Search for the cell housing the specified text and yield its [X, Y] center coordinate. 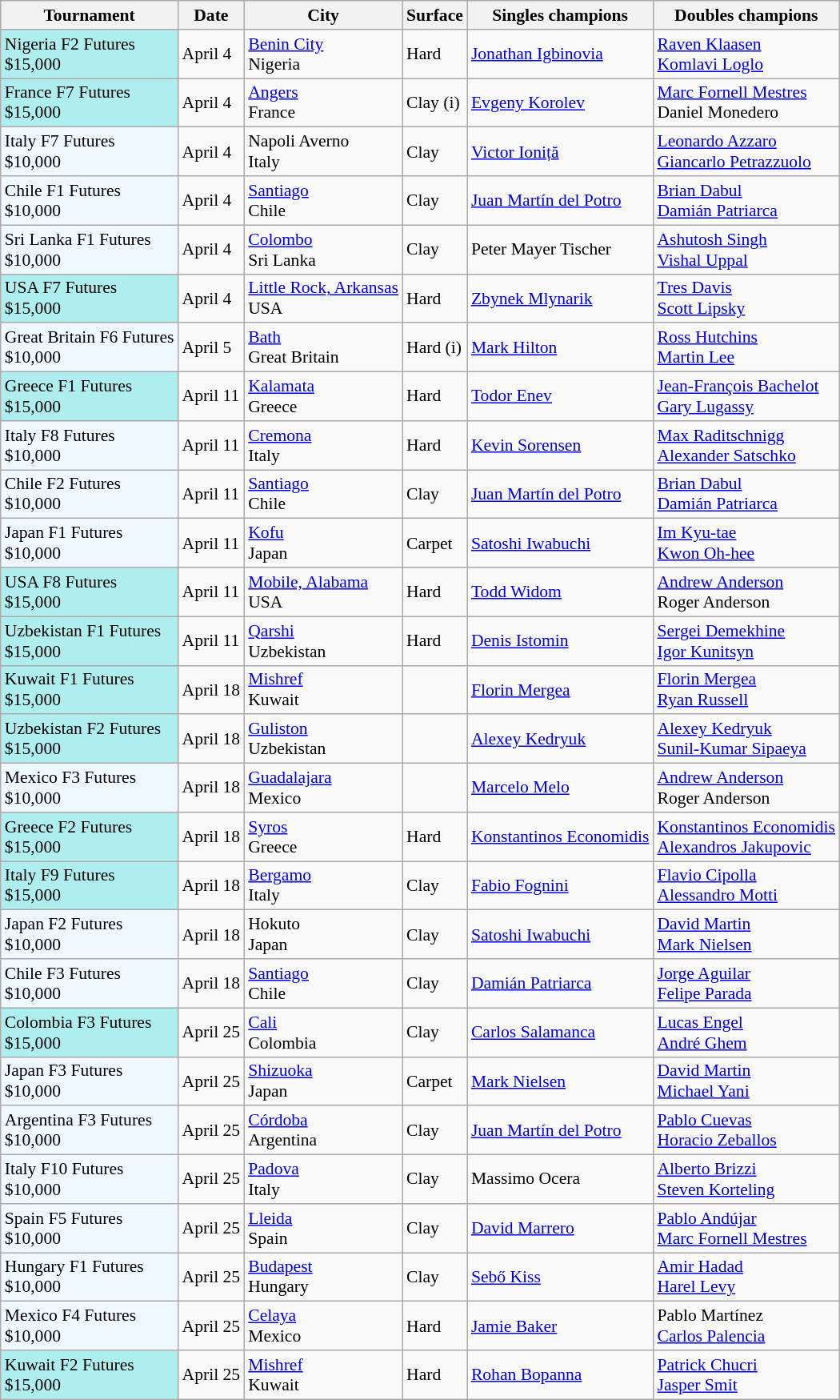
Konstantinos Economidis [560, 837]
Todd Widom [560, 592]
Jamie Baker [560, 1326]
USA F7 Futures$15,000 [90, 298]
SyrosGreece [323, 837]
CremonaItaly [323, 445]
Patrick Chucri Jasper Smit [746, 1375]
Date [211, 15]
David Marrero [560, 1228]
Fabio Fognini [560, 885]
Uzbekistan F1 Futures$15,000 [90, 640]
HokutoJapan [323, 935]
KalamataGreece [323, 397]
Jonathan Igbinovia [560, 54]
Mexico F3 Futures$10,000 [90, 788]
BergamoItaly [323, 885]
Alberto Brizzi Steven Korteling [746, 1180]
Peter Mayer Tischer [560, 250]
Sebő Kiss [560, 1278]
Uzbekistan F2 Futures$15,000 [90, 740]
Hungary F1 Futures$10,000 [90, 1278]
LleidaSpain [323, 1228]
Great Britain F6 Futures$10,000 [90, 347]
KofuJapan [323, 543]
Evgeny Korolev [560, 102]
Damián Patriarca [560, 983]
PadovaItaly [323, 1180]
Doubles champions [746, 15]
Japan F1 Futures$10,000 [90, 543]
Benin CityNigeria [323, 54]
David Martin Mark Nielsen [746, 935]
Tres Davis Scott Lipsky [746, 298]
Kuwait F2 Futures$15,000 [90, 1375]
France F7 Futures$15,000 [90, 102]
Marcelo Melo [560, 788]
BathGreat Britain [323, 347]
Max Raditschnigg Alexander Satschko [746, 445]
Ashutosh Singh Vishal Uppal [746, 250]
City [323, 15]
GuadalajaraMexico [323, 788]
Italy F7 Futures$10,000 [90, 152]
Italy F9 Futures$15,000 [90, 885]
AngersFrance [323, 102]
Greece F2 Futures$15,000 [90, 837]
Kevin Sorensen [560, 445]
ColomboSri Lanka [323, 250]
Florin Mergea Ryan Russell [746, 690]
Mexico F4 Futures$10,000 [90, 1326]
Leonardo Azzaro Giancarlo Petrazzuolo [746, 152]
Raven Klaasen Komlavi Loglo [746, 54]
Tournament [90, 15]
Lucas Engel André Ghem [746, 1033]
Massimo Ocera [560, 1180]
BudapestHungary [323, 1278]
CórdobaArgentina [323, 1130]
Sri Lanka F1 Futures$10,000 [90, 250]
Im Kyu-tae Kwon Oh-hee [746, 543]
Italy F8 Futures$10,000 [90, 445]
Alexey Kedryuk [560, 740]
Hard (i) [435, 347]
Argentina F3 Futures$10,000 [90, 1130]
Japan F2 Futures$10,000 [90, 935]
Pablo Andújar Marc Fornell Mestres [746, 1228]
Italy F10 Futures$10,000 [90, 1180]
Marc Fornell Mestres Daniel Monedero [746, 102]
David Martin Michael Yani [746, 1081]
Singles champions [560, 15]
Mark Nielsen [560, 1081]
Pablo Cuevas Horacio Zeballos [746, 1130]
QarshiUzbekistan [323, 640]
Carlos Salamanca [560, 1033]
Konstantinos Economidis Alexandros Jakupovic [746, 837]
CelayaMexico [323, 1326]
Japan F3 Futures$10,000 [90, 1081]
April 5 [211, 347]
Kuwait F1 Futures$15,000 [90, 690]
Todor Enev [560, 397]
Amir Hadad Harel Levy [746, 1278]
Victor Ioniță [560, 152]
Denis Istomin [560, 640]
Greece F1 Futures$15,000 [90, 397]
Florin Mergea [560, 690]
Ross Hutchins Martin Lee [746, 347]
CaliColombia [323, 1033]
Chile F2 Futures$10,000 [90, 495]
Chile F1 Futures$10,000 [90, 200]
Little Rock, ArkansasUSA [323, 298]
Rohan Bopanna [560, 1375]
Mark Hilton [560, 347]
Jean-François Bachelot Gary Lugassy [746, 397]
Colombia F3 Futures$15,000 [90, 1033]
Flavio Cipolla Alessandro Motti [746, 885]
Alexey Kedryuk Sunil-Kumar Sipaeya [746, 740]
Nigeria F2 Futures$15,000 [90, 54]
USA F8 Futures$15,000 [90, 592]
ShizuokaJapan [323, 1081]
Chile F3 Futures$10,000 [90, 983]
Mobile, AlabamaUSA [323, 592]
Napoli AvernoItaly [323, 152]
Clay (i) [435, 102]
Sergei Demekhine Igor Kunitsyn [746, 640]
Surface [435, 15]
Zbynek Mlynarik [560, 298]
Pablo Martínez Carlos Palencia [746, 1326]
Spain F5 Futures$10,000 [90, 1228]
GulistonUzbekistan [323, 740]
Jorge Aguilar Felipe Parada [746, 983]
